Determine the (x, y) coordinate at the center of the cell enclosing the given text.  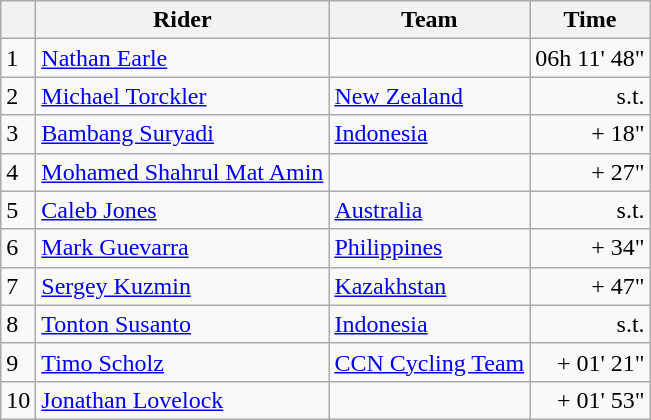
+ 18" (590, 134)
Mark Guevarra (182, 248)
+ 47" (590, 286)
Jonathan Lovelock (182, 400)
Sergey Kuzmin (182, 286)
9 (18, 362)
+ 34" (590, 248)
+ 27" (590, 172)
7 (18, 286)
Kazakhstan (430, 286)
5 (18, 210)
Australia (430, 210)
Bambang Suryadi (182, 134)
Michael Torckler (182, 96)
2 (18, 96)
Tonton Susanto (182, 324)
Nathan Earle (182, 58)
Mohamed Shahrul Mat Amin (182, 172)
3 (18, 134)
CCN Cycling Team (430, 362)
Philippines (430, 248)
New Zealand (430, 96)
6 (18, 248)
4 (18, 172)
Team (430, 20)
+ 01' 53" (590, 400)
Timo Scholz (182, 362)
Caleb Jones (182, 210)
10 (18, 400)
Rider (182, 20)
06h 11' 48" (590, 58)
1 (18, 58)
Time (590, 20)
8 (18, 324)
+ 01' 21" (590, 362)
